Determine the (x, y) coordinate at the center of the cell enclosing the given text.  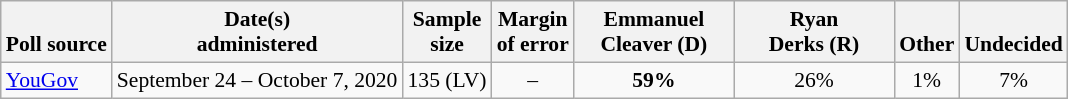
Undecided (1013, 32)
Date(s)administered (258, 32)
Other (926, 32)
RyanDerks (R) (814, 32)
1% (926, 80)
Marginof error (533, 32)
– (533, 80)
7% (1013, 80)
Poll source (56, 32)
September 24 – October 7, 2020 (258, 80)
26% (814, 80)
135 (LV) (446, 80)
EmmanuelCleaver (D) (654, 32)
59% (654, 80)
Samplesize (446, 32)
YouGov (56, 80)
